Return the (x, y) coordinate for the center point of the cell that contains the specified text.  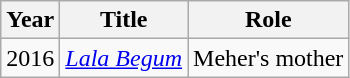
Meher's mother (268, 58)
Role (268, 20)
2016 (30, 58)
Title (124, 20)
Year (30, 20)
Lala Begum (124, 58)
